Identify which cell holds the provided text, then report its (x, y) central coordinate. 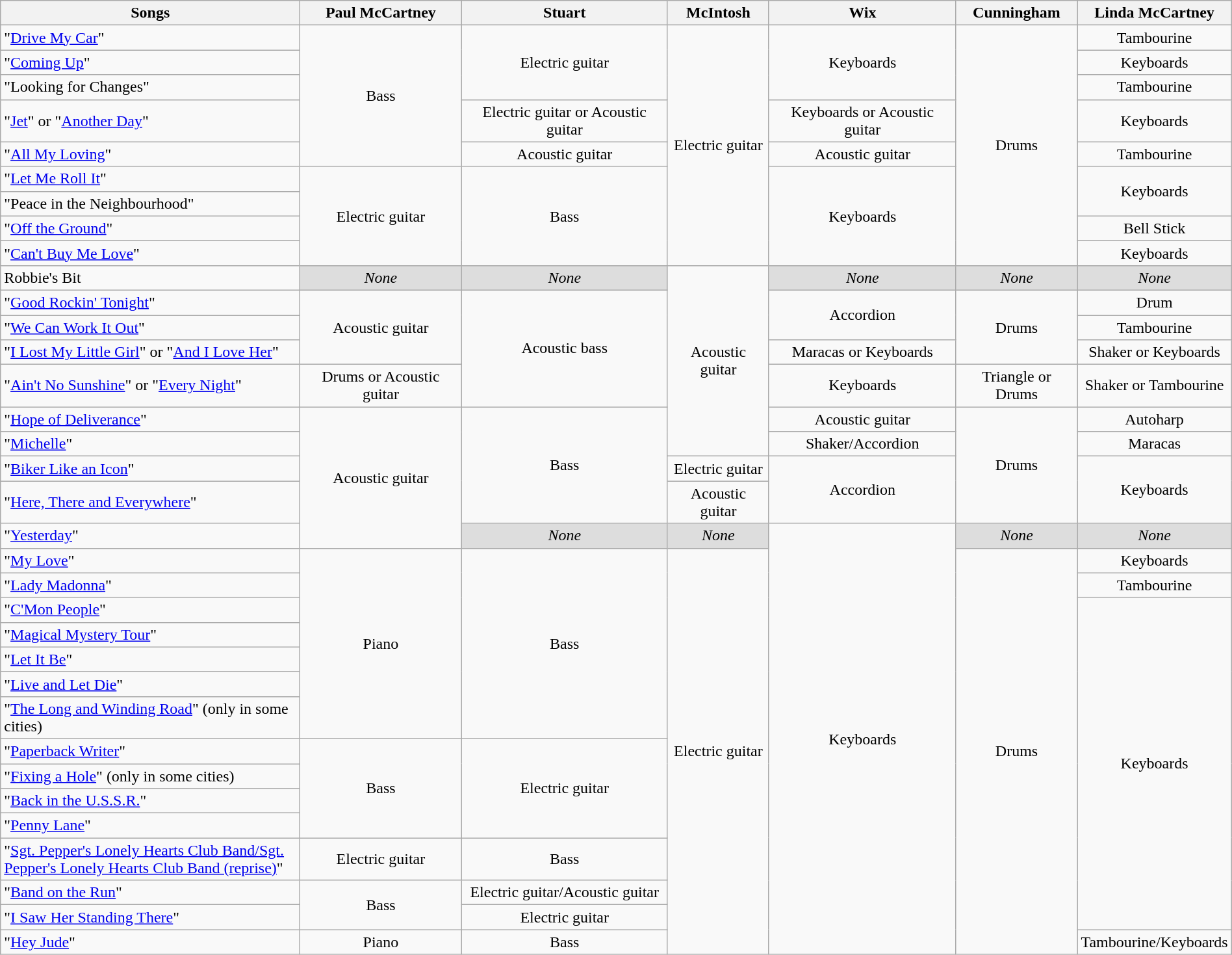
Triangle or Drums (1016, 386)
"Back in the U.S.S.R." (151, 801)
Tambourine/Keyboards (1154, 942)
"Biker Like an Icon" (151, 469)
"C'Mon People" (151, 610)
"I Lost My Little Girl" or "And I Love Her" (151, 352)
Stuart (564, 13)
Paul McCartney (381, 13)
"Paperback Writer" (151, 751)
McIntosh (718, 13)
"Ain't No Sunshine" or "Every Night" (151, 386)
"All My Loving" (151, 154)
"Looking for Changes" (151, 87)
"Here, There and Everywhere" (151, 502)
"Coming Up" (151, 62)
"Hope of Deliverance" (151, 419)
"Fixing a Hole" (only in some cities) (151, 776)
"Sgt. Pepper's Lonely Hearts Club Band/Sgt. Pepper's Lonely Hearts Club Band (reprise)" (151, 859)
"Drive My Car" (151, 38)
Maracas (1154, 444)
"Jet" or "Another Day" (151, 121)
Shaker or Tambourine (1154, 386)
"Hey Jude" (151, 942)
"Let It Be" (151, 659)
"My Love" (151, 560)
Wix (862, 13)
Electric guitar/Acoustic guitar (564, 893)
Autoharp (1154, 419)
Drum (1154, 302)
Bell Stick (1154, 228)
Songs (151, 13)
Acoustic bass (564, 348)
"We Can Work It Out" (151, 327)
Keyboards or Acoustic guitar (862, 121)
Drums or Acoustic guitar (381, 386)
"Michelle" (151, 444)
"Off the Ground" (151, 228)
"Penny Lane" (151, 826)
"Live and Let Die" (151, 684)
"Let Me Roll It" (151, 179)
"I Saw Her Standing There" (151, 917)
"Band on the Run" (151, 893)
Shaker or Keyboards (1154, 352)
"Yesterday" (151, 536)
"Good Rockin' Tonight" (151, 302)
Linda McCartney (1154, 13)
Robbie's Bit (151, 278)
"The Long and Winding Road" (only in some cities) (151, 718)
Cunningham (1016, 13)
Maracas or Keyboards (862, 352)
"Magical Mystery Tour" (151, 634)
"Peace in the Neighbourhood" (151, 203)
Shaker/Accordion (862, 444)
Electric guitar or Acoustic guitar (564, 121)
"Lady Madonna" (151, 585)
"Can't Buy Me Love" (151, 253)
